Search for the cell housing the specified text and yield its [x, y] center coordinate. 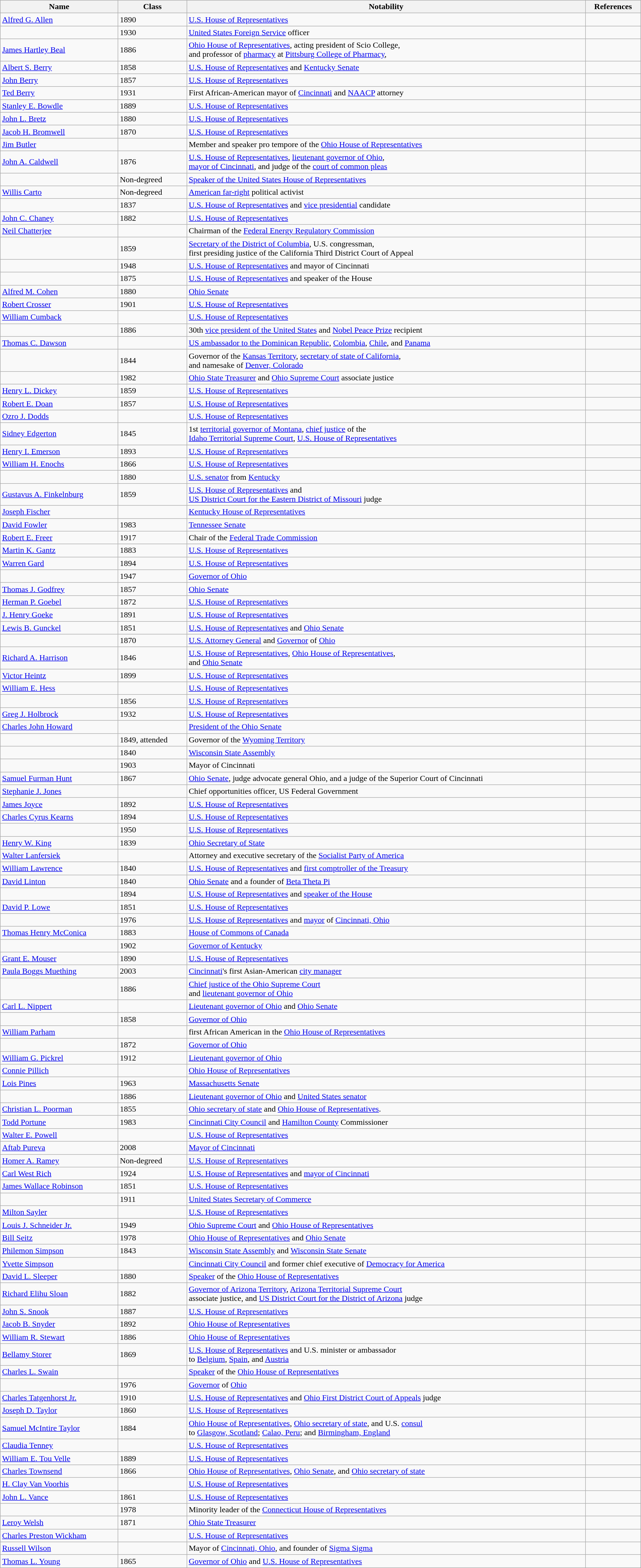
1911 [152, 1199]
first African American in the Ohio House of Representatives [386, 1032]
J. Henry Goeke [59, 615]
1887 [152, 1311]
Thomas L. Young [59, 1561]
Sidney Edgerton [59, 434]
1930 [152, 32]
Henry W. King [59, 843]
Lieutenant governor of Ohio and Ohio Senate [386, 1006]
Attorney and executive secretary of the Socialist Party of America [386, 856]
Governor of the Kansas Territory, secretary of state of California,and namesake of Denver, Colorado [386, 360]
Governor of Kentucky [386, 946]
Victor Heintz [59, 675]
Robert E. Doan [59, 403]
John S. Snook [59, 1311]
Ohio secretary of state and Ohio House of Representatives. [386, 1109]
1931 [152, 93]
Lewis B. Gunckel [59, 628]
1871 [152, 1523]
Ohio House of Representatives, acting president of Scio College,and professor of pharmacy at Pittsburg College of Pharmacy, [386, 50]
Thomas Henry McConica [59, 933]
Chief justice of the Ohio Supreme Courtand lieutenant governor of Ohio [386, 989]
Richard Elihu Sloan [59, 1294]
1856 [152, 701]
Joseph D. Taylor [59, 1410]
David Fowler [59, 525]
Ozro J. Dodds [59, 417]
James Joyce [59, 804]
2003 [152, 971]
Samuel McIntire Taylor [59, 1428]
Massachusetts Senate [386, 1084]
Christian L. Poorman [59, 1109]
1903 [152, 765]
1843 [152, 1251]
Willis Carto [59, 192]
Notability [386, 7]
Governor of Arizona Territory, Arizona Territorial Supreme Courtassociate justice, and US District Court for the District of Arizona judge [386, 1294]
1910 [152, 1398]
Mayor of Cincinnati, Ohio, and founder of Sigma Sigma [386, 1548]
Chairman of the Federal Energy Regulatory Commission [386, 231]
Lois Pines [59, 1084]
U.S. House of Representatives, lieutenant governor of Ohio,mayor of Cincinnati, and judge of the court of common pleas [386, 162]
Louis J. Schneider Jr. [59, 1225]
Stephanie J. Jones [59, 791]
Wisconsin State Assembly [386, 753]
Charles Cyrus Kearns [59, 817]
William R. Stewart [59, 1337]
Milton Sayler [59, 1212]
1924 [152, 1173]
Jacob H. Bromwell [59, 132]
Carl L. Nippert [59, 1006]
1849, attended [152, 740]
1st territorial governor of Montana, chief justice of theIdaho Territorial Supreme Court, U.S. House of Representatives [386, 434]
1932 [152, 714]
1865 [152, 1561]
1839 [152, 843]
Thomas J. Godfrey [59, 589]
1891 [152, 615]
Tennessee Senate [386, 525]
Richard A. Harrison [59, 658]
1917 [152, 538]
30th vice president of the United States and Nobel Peace Prize recipient [386, 330]
Herman P. Goebel [59, 602]
William Cumback [59, 317]
William E. Tou Velle [59, 1458]
William Parham [59, 1032]
Lieutenant governor of Ohio [386, 1058]
Speaker of the United States House of Representatives [386, 180]
Ohio Senate, judge advocate general Ohio, and a judge of the Superior Court of Cincinnati [386, 778]
Governor of the Wyoming Territory [386, 740]
Yvette Simpson [59, 1263]
Kentucky House of Representatives [386, 512]
1855 [152, 1109]
Walter E. Powell [59, 1135]
1844 [152, 360]
Member and speaker pro tempore of the Ohio House of Representatives [386, 144]
1947 [152, 576]
1860 [152, 1410]
1893 [152, 451]
H. Clay Van Voorhis [59, 1484]
1948 [152, 266]
1861 [152, 1497]
United States Foreign Service officer [386, 32]
U.S. House of Representatives and first comptroller of the Treasury [386, 869]
Governor of Ohio and U.S. House of Representatives [386, 1561]
Cincinnati City Council and Hamilton County Commissioner [386, 1122]
American far-right political activist [386, 192]
Thomas C. Dawson [59, 343]
1901 [152, 304]
First African-American mayor of Cincinnati and NAACP attorney [386, 93]
Secretary of the District of Columbia, U.S. congressman,first presiding justice of the California Third District Court of Appeal [386, 248]
References [613, 7]
Ohio State Treasurer [386, 1523]
John Berry [59, 80]
1963 [152, 1084]
David Linton [59, 881]
James Hartley Beal [59, 50]
U.S. House of Representatives andUS District Court for the Eastern District of Missouri judge [386, 494]
Charles Tatgenhorst Jr. [59, 1398]
Ted Berry [59, 93]
Ohio House of Representatives and Ohio Senate [386, 1238]
Ohio House of Representatives, Ohio Senate, and Ohio secretary of state [386, 1471]
Martin K. Gantz [59, 550]
US ambassador to the Dominican Republic, Colombia, Chile, and Panama [386, 343]
1845 [152, 434]
Wisconsin State Assembly and Wisconsin State Senate [386, 1251]
1899 [152, 675]
1902 [152, 946]
Charles Townsend [59, 1471]
1876 [152, 162]
Neil Chatterjee [59, 231]
Charles L. Swain [59, 1372]
Ohio House of Representatives, Ohio secretary of state, and U.S. consulto Glasgow, Scotland; Calao, Peru; and Birmingham, England [386, 1428]
Chair of the Federal Trade Commission [386, 538]
William H. Enochs [59, 464]
Philemon Simpson [59, 1251]
U.S. House of Representatives and vice presidential candidate [386, 205]
U.S. senator from Kentucky [386, 477]
Bill Seitz [59, 1238]
Bellamy Storer [59, 1354]
Joseph Fischer [59, 512]
U.S. House of Representatives and Ohio Senate [386, 628]
Jacob B. Snyder [59, 1324]
Claudia Tenney [59, 1445]
U.S. House of Representatives and mayor of Cincinnati, Ohio [386, 920]
William G. Pickrel [59, 1058]
Minority leader of the Connecticut House of Representatives [386, 1510]
1950 [152, 830]
1846 [152, 658]
Samuel Furman Hunt [59, 778]
President of the Ohio Senate [386, 727]
Class [152, 7]
Robert Crosser [59, 304]
Grant E. Mouser [59, 958]
Leroy Welsh [59, 1523]
John C. Chaney [59, 218]
U.S. House of Representatives and U.S. minister or ambassadorto Belgium, Spain, and Austria [386, 1354]
U.S. House of Representatives and Kentucky Senate [386, 67]
Cincinnati's first Asian-American city manager [386, 971]
John A. Caldwell [59, 162]
James Wallace Robinson [59, 1186]
Charles John Howard [59, 727]
Greg J. Holbrock [59, 714]
Aftab Pureva [59, 1148]
1875 [152, 279]
Cincinnati City Council and former chief executive of Democracy for America [386, 1263]
Name [59, 7]
William E. Hess [59, 688]
1949 [152, 1225]
U.S. House of Representatives, Ohio House of Representatives,and Ohio Senate [386, 658]
U.S. Attorney General and Governor of Ohio [386, 641]
1837 [152, 205]
Chief opportunities officer, US Federal Government [386, 791]
U.S. House of Representatives and Ohio First District Court of Appeals judge [386, 1398]
Alfred G. Allen [59, 20]
Charles Preston Wickham [59, 1536]
1912 [152, 1058]
Russell Wilson [59, 1548]
John L. Bretz [59, 119]
Paula Boggs Muething [59, 971]
2008 [152, 1148]
Ohio State Treasurer and Ohio Supreme Court associate justice [386, 378]
Robert E. Freer [59, 538]
Lieutenant governor of Ohio and United States senator [386, 1096]
David L. Sleeper [59, 1277]
Connie Pillich [59, 1071]
1869 [152, 1354]
Ohio Secretary of State [386, 843]
Todd Portune [59, 1122]
Henry I. Emerson [59, 451]
Jim Butler [59, 144]
John L. Vance [59, 1497]
Walter Lanfersiek [59, 856]
Ohio Senate and a founder of Beta Theta Pi [386, 881]
House of Commons of Canada [386, 933]
William Lawrence [59, 869]
United States Secretary of Commerce [386, 1199]
1867 [152, 778]
Henry L. Dickey [59, 390]
Stanley E. Bowdle [59, 106]
Homer A. Ramey [59, 1161]
Warren Gard [59, 563]
Albert S. Berry [59, 67]
David P. Lowe [59, 907]
Gustavus A. Finkelnburg [59, 494]
1982 [152, 378]
Carl West Rich [59, 1173]
Ohio Supreme Court and Ohio House of Representatives [386, 1225]
1884 [152, 1428]
Alfred M. Cohen [59, 291]
